For the text-containing cell, return its midpoint in (X, Y) coordinate format. 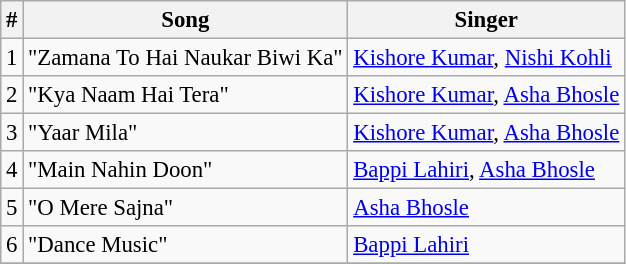
6 (12, 245)
2 (12, 95)
Bappi Lahiri, Asha Bhosle (486, 170)
Song (186, 20)
Bappi Lahiri (486, 245)
# (12, 20)
"O Mere Sajna" (186, 208)
5 (12, 208)
Asha Bhosle (486, 208)
"Yaar Mila" (186, 133)
1 (12, 58)
Singer (486, 20)
3 (12, 133)
4 (12, 170)
Kishore Kumar, Nishi Kohli (486, 58)
"Kya Naam Hai Tera" (186, 95)
"Dance Music" (186, 245)
"Main Nahin Doon" (186, 170)
"Zamana To Hai Naukar Biwi Ka" (186, 58)
